For the text-containing cell, return its midpoint in (x, y) coordinate format. 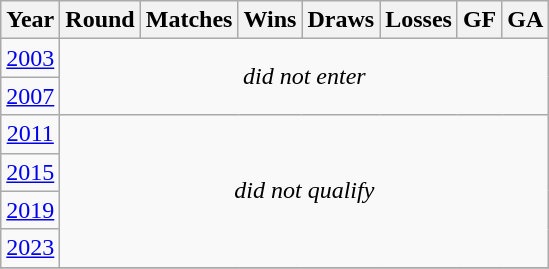
Matches (189, 20)
Losses (419, 20)
2019 (30, 210)
2003 (30, 58)
Round (100, 20)
2011 (30, 134)
GF (479, 20)
2007 (30, 96)
2023 (30, 248)
2015 (30, 172)
did not enter (304, 77)
GA (526, 20)
Draws (341, 20)
did not qualify (304, 191)
Year (30, 20)
Wins (270, 20)
